Extract the [X, Y] coordinate from the center of the cell holding the provided text.  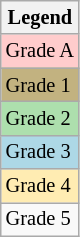
Grade 2 [40, 118]
Grade 3 [40, 152]
Grade A [40, 51]
Grade 5 [40, 219]
Grade 4 [40, 186]
Grade 1 [40, 85]
Legend [40, 17]
